Search for the cell housing the specified text and yield its [x, y] center coordinate. 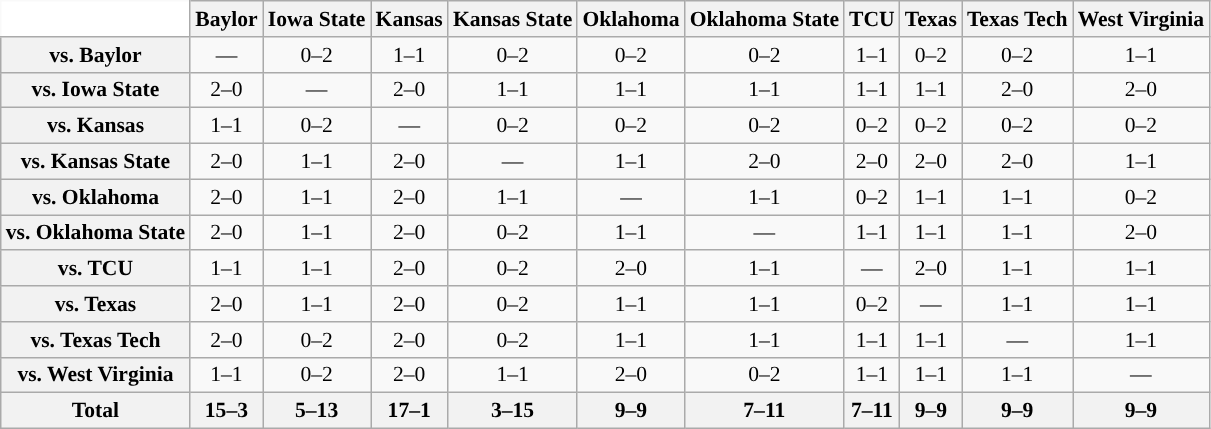
Total [96, 411]
5–13 [317, 411]
Kansas [410, 19]
Iowa State [317, 19]
TCU [872, 19]
vs. Baylor [96, 55]
vs. West Virginia [96, 375]
3–15 [512, 411]
15–3 [226, 411]
vs. Texas [96, 304]
Baylor [226, 19]
vs. Iowa State [96, 90]
17–1 [410, 411]
vs. Kansas State [96, 162]
Oklahoma [630, 19]
vs. Oklahoma [96, 197]
Kansas State [512, 19]
vs. Texas Tech [96, 340]
Texas Tech [1018, 19]
West Virginia [1142, 19]
vs. TCU [96, 269]
Oklahoma State [764, 19]
vs. Oklahoma State [96, 233]
Texas [931, 19]
vs. Kansas [96, 126]
